Capture the cell that displays the provided text and extract its (x, y) central coordinate. 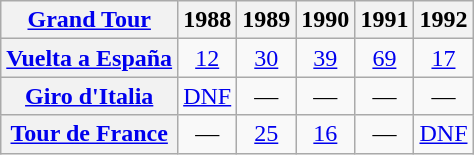
16 (326, 134)
Grand Tour (90, 20)
69 (384, 58)
30 (266, 58)
1990 (326, 20)
17 (444, 58)
Vuelta a España (90, 58)
1988 (208, 20)
Giro d'Italia (90, 96)
Tour de France (90, 134)
1991 (384, 20)
1992 (444, 20)
1989 (266, 20)
12 (208, 58)
25 (266, 134)
39 (326, 58)
